Find where the given text appears and provide that cell's center as [X, Y] coordinate. 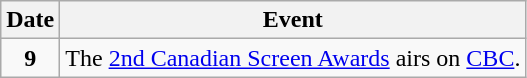
Event [293, 20]
Date [30, 20]
The 2nd Canadian Screen Awards airs on CBC. [293, 58]
9 [30, 58]
